Pinpoint the cell where the given text exists, returning its (x, y) midpoint coordinate. 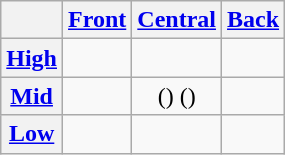
Low (32, 134)
Front (98, 20)
Central (177, 20)
() () (177, 96)
High (32, 58)
Back (254, 20)
Mid (32, 96)
